Extract the (X, Y) coordinate from the center of the cell holding the provided text.  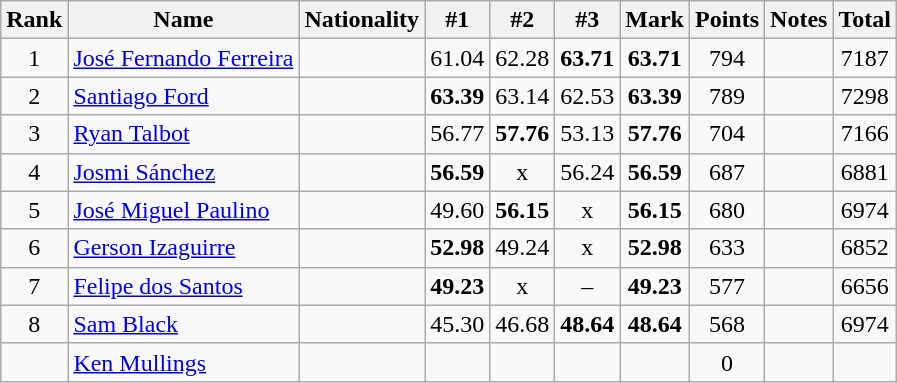
789 (728, 96)
61.04 (458, 58)
Ken Mullings (184, 362)
#1 (458, 20)
568 (728, 324)
56.24 (588, 172)
49.24 (522, 248)
4 (34, 172)
62.53 (588, 96)
49.60 (458, 210)
3 (34, 134)
Name (184, 20)
794 (728, 58)
687 (728, 172)
Total (865, 20)
Mark (655, 20)
– (588, 286)
Felipe dos Santos (184, 286)
577 (728, 286)
#2 (522, 20)
Josmi Sánchez (184, 172)
Sam Black (184, 324)
Gerson Izaguirre (184, 248)
#3 (588, 20)
5 (34, 210)
1 (34, 58)
6881 (865, 172)
7166 (865, 134)
8 (34, 324)
Points (728, 20)
633 (728, 248)
José Fernando Ferreira (184, 58)
62.28 (522, 58)
Notes (799, 20)
53.13 (588, 134)
6852 (865, 248)
46.68 (522, 324)
Ryan Talbot (184, 134)
63.14 (522, 96)
45.30 (458, 324)
0 (728, 362)
6 (34, 248)
Santiago Ford (184, 96)
6656 (865, 286)
2 (34, 96)
Rank (34, 20)
704 (728, 134)
56.77 (458, 134)
7 (34, 286)
José Miguel Paulino (184, 210)
Nationality (362, 20)
7298 (865, 96)
7187 (865, 58)
680 (728, 210)
